Determine the (X, Y) coordinate at the center of the cell enclosing the given text.  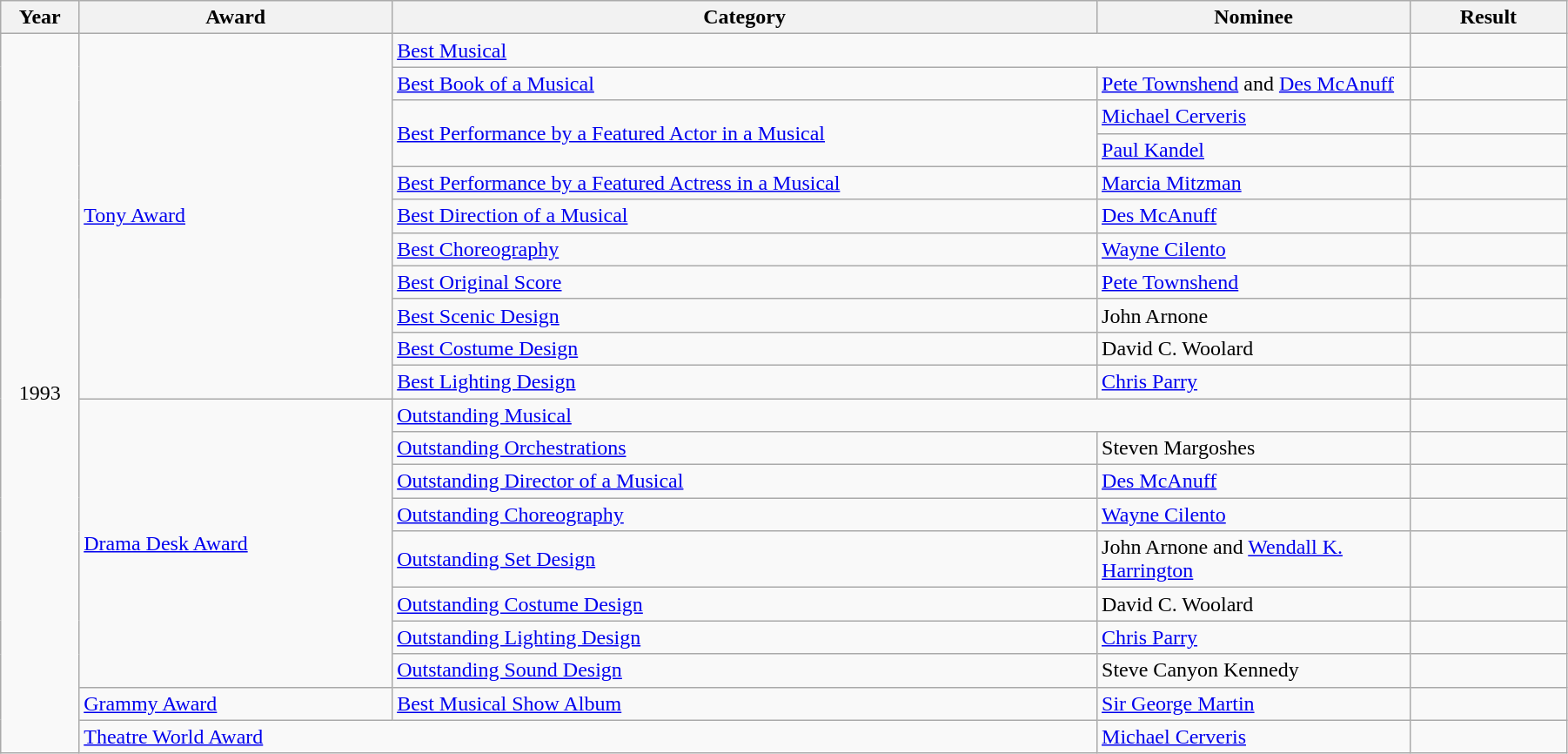
Outstanding Sound Design (745, 670)
Best Lighting Design (745, 381)
Outstanding Orchestrations (745, 448)
Best Performance by a Featured Actress in a Musical (745, 183)
Best Original Score (745, 282)
Best Scenic Design (745, 315)
Outstanding Director of a Musical (745, 481)
Grammy Award (236, 704)
Nominee (1254, 17)
Steven Margoshes (1254, 448)
Paul Kandel (1254, 150)
Award (236, 17)
John Arnone (1254, 315)
Outstanding Choreography (745, 515)
Tony Award (236, 216)
Best Musical (901, 50)
Best Musical Show Album (745, 704)
Theatre World Award (588, 737)
Category (745, 17)
Marcia Mitzman (1254, 183)
Best Book of a Musical (745, 84)
1993 (40, 394)
Result (1488, 17)
Outstanding Musical (901, 415)
Best Choreography (745, 249)
Steve Canyon Kennedy (1254, 670)
Best Performance by a Featured Actor in a Musical (745, 133)
Pete Townshend and Des McAnuff (1254, 84)
Best Costume Design (745, 348)
John Arnone and Wendall K. Harrington (1254, 559)
Outstanding Lighting Design (745, 637)
Outstanding Costume Design (745, 604)
Best Direction of a Musical (745, 216)
Pete Townshend (1254, 282)
Drama Desk Award (236, 543)
Year (40, 17)
Sir George Martin (1254, 704)
Outstanding Set Design (745, 559)
